Detect which cell encompasses the target text, then output its (x, y) center coordinate. 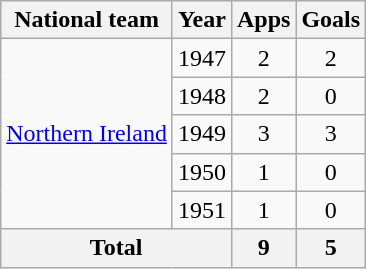
Goals (331, 20)
5 (331, 248)
9 (263, 248)
Apps (263, 20)
1951 (202, 210)
Total (116, 248)
1949 (202, 134)
1948 (202, 96)
Northern Ireland (87, 134)
1947 (202, 58)
Year (202, 20)
National team (87, 20)
1950 (202, 172)
